Extract the (X, Y) coordinate from the center of the cell holding the provided text.  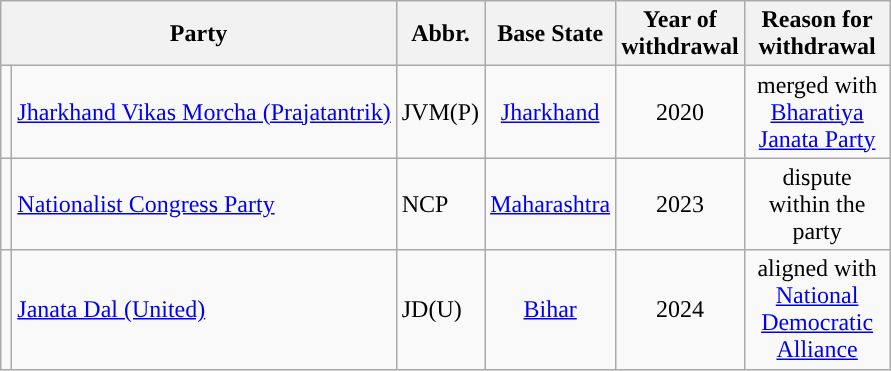
JVM(P) (440, 112)
2024 (680, 310)
dispute within the party (817, 204)
Year of withdrawal (680, 34)
Maharashtra (550, 204)
Nationalist Congress Party (204, 204)
2020 (680, 112)
NCP (440, 204)
merged with Bharatiya Janata Party (817, 112)
Jharkhand (550, 112)
Base State (550, 34)
2023 (680, 204)
Bihar (550, 310)
aligned with National Democratic Alliance (817, 310)
Reason for withdrawal (817, 34)
Janata Dal (United) (204, 310)
Party (198, 34)
JD(U) (440, 310)
Abbr. (440, 34)
Jharkhand Vikas Morcha (Prajatantrik) (204, 112)
